For the text-containing cell, return its midpoint in (X, Y) coordinate format. 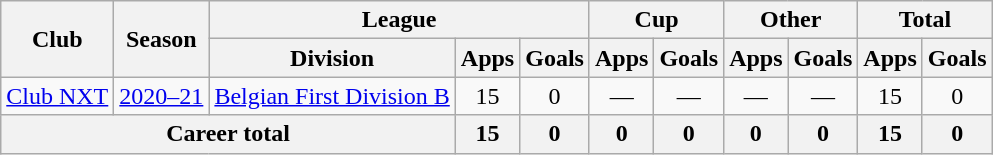
Cup (656, 20)
2020–21 (162, 96)
Total (925, 20)
Belgian First Division B (332, 96)
League (400, 20)
Division (332, 58)
Career total (228, 134)
Other (791, 20)
Season (162, 39)
Club NXT (58, 96)
Club (58, 39)
